Find where the given text appears and provide that cell's center as (x, y) coordinate. 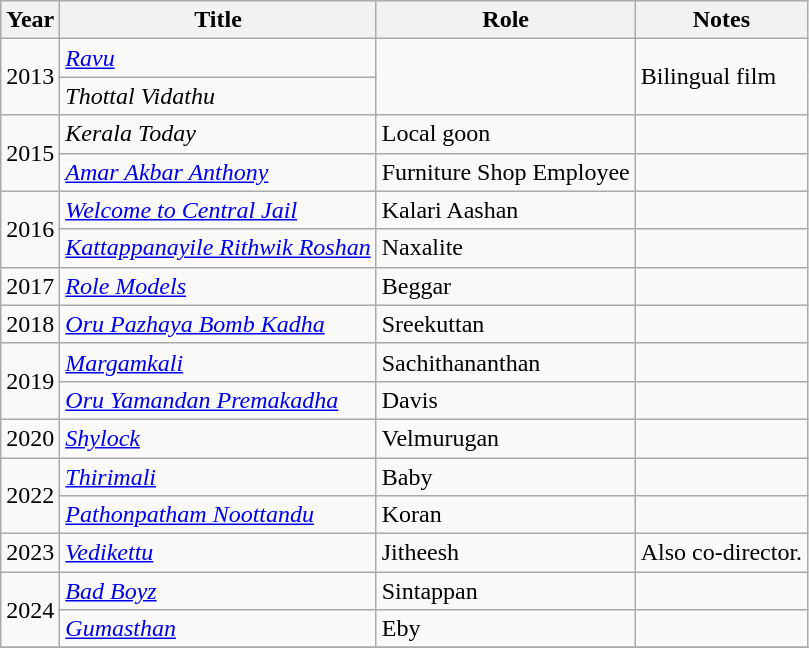
Furniture Shop Employee (506, 172)
Koran (506, 515)
2018 (30, 324)
Role (506, 20)
Pathonpatham Noottandu (218, 515)
Sreekuttan (506, 324)
Jitheesh (506, 553)
Thottal Vidathu (218, 96)
Year (30, 20)
Davis (506, 400)
Amar Akbar Anthony (218, 172)
Shylock (218, 438)
Sachithananthan (506, 362)
2016 (30, 229)
Margamkali (218, 362)
Baby (506, 477)
2024 (30, 610)
2015 (30, 153)
Kalari Aashan (506, 210)
Thirimali (218, 477)
Eby (506, 629)
Sintappan (506, 591)
Also co-director. (721, 553)
Welcome to Central Jail (218, 210)
Vedikettu (218, 553)
Naxalite (506, 248)
Oru Yamandan Premakadha (218, 400)
Role Models (218, 286)
Beggar (506, 286)
Kerala Today (218, 134)
Oru Pazhaya Bomb Kadha (218, 324)
Title (218, 20)
2013 (30, 77)
Bad Boyz (218, 591)
Gumasthan (218, 629)
2019 (30, 381)
2023 (30, 553)
2017 (30, 286)
2022 (30, 496)
Notes (721, 20)
Ravu (218, 58)
Velmurugan (506, 438)
Bilingual film (721, 77)
2020 (30, 438)
Local goon (506, 134)
Kattappanayile Rithwik Roshan (218, 248)
